Search for the cell housing the specified text and yield its [X, Y] center coordinate. 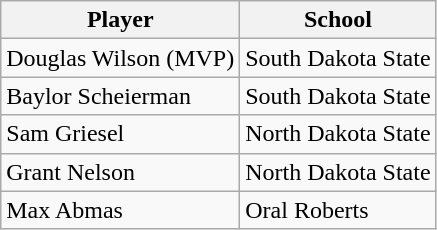
Douglas Wilson (MVP) [120, 58]
School [338, 20]
Player [120, 20]
Oral Roberts [338, 210]
Baylor Scheierman [120, 96]
Sam Griesel [120, 134]
Max Abmas [120, 210]
Grant Nelson [120, 172]
